Identify which cell holds the provided text, then report its (X, Y) central coordinate. 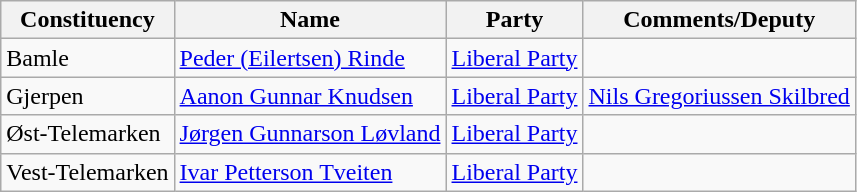
Jørgen Gunnarson Løvland (310, 134)
Peder (Eilertsen) Rinde (310, 58)
Comments/Deputy (719, 20)
Aanon Gunnar Knudsen (310, 96)
Gjerpen (88, 96)
Bamle (88, 58)
Party (514, 20)
Name (310, 20)
Vest-Telemarken (88, 172)
Øst-Telemarken (88, 134)
Ivar Petterson Tveiten (310, 172)
Nils Gregoriussen Skilbred (719, 96)
Constituency (88, 20)
